Identify which cell holds the provided text, then report its (X, Y) central coordinate. 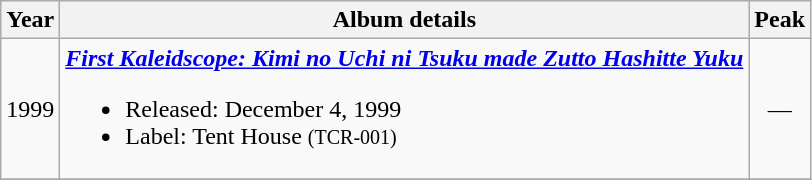
1999 (30, 109)
First Kaleidscope: Kimi no Uchi ni Tsuku made Zutto Hashitte YukuReleased: December 4, 1999Label: Tent House (TCR-001) (404, 109)
— (780, 109)
Year (30, 20)
Album details (404, 20)
Peak (780, 20)
